Scan for the cell matching the given text and deliver its [x, y] coordinate at center. 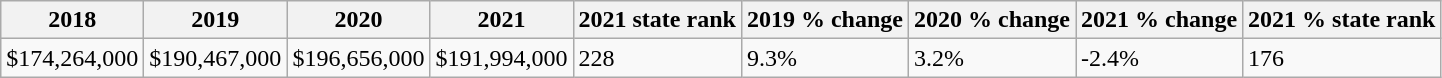
$174,264,000 [72, 58]
$196,656,000 [358, 58]
$190,467,000 [216, 58]
2021 state rank [657, 20]
2021 % change [1160, 20]
2021 % state rank [1342, 20]
$191,994,000 [502, 58]
9.3% [824, 58]
2020 [358, 20]
228 [657, 58]
2018 [72, 20]
2020 % change [992, 20]
3.2% [992, 58]
2019 [216, 20]
2019 % change [824, 20]
-2.4% [1160, 58]
176 [1342, 58]
2021 [502, 20]
